Find where the given text appears and provide that cell's center as [X, Y] coordinate. 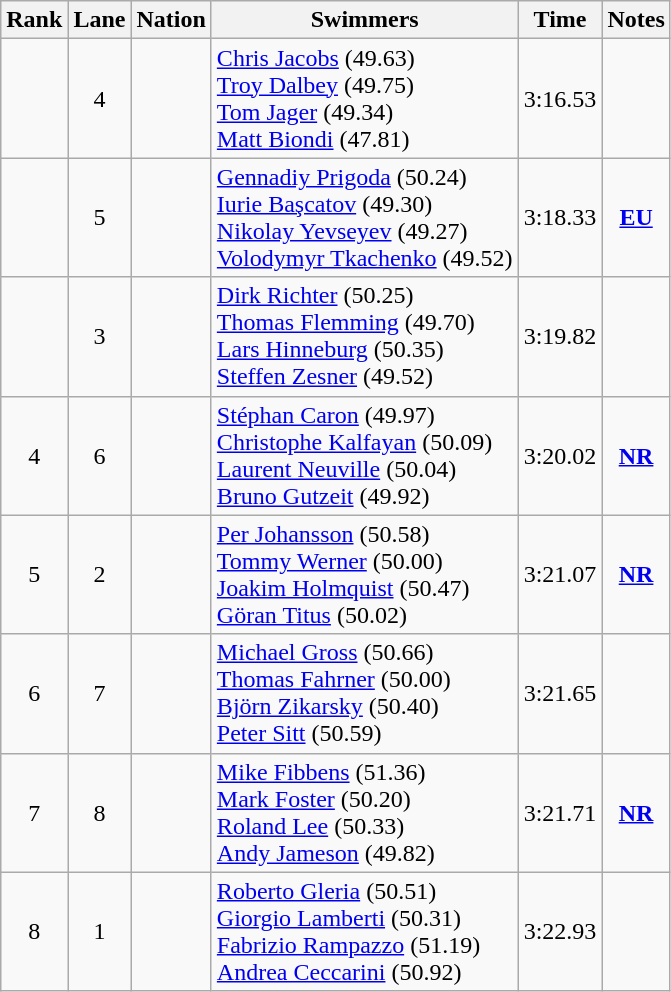
Nation [171, 20]
Notes [636, 20]
3:18.33 [560, 218]
Chris Jacobs (49.63)Troy Dalbey (49.75)Tom Jager (49.34)Matt Biondi (47.81) [364, 98]
3:21.65 [560, 694]
Time [560, 20]
EU [636, 218]
Michael Gross (50.66)Thomas Fahrner (50.00)Björn Zikarsky (50.40)Peter Sitt (50.59) [364, 694]
2 [100, 574]
Dirk Richter (50.25)Thomas Flemming (49.70)Lars Hinneburg (50.35)Steffen Zesner (49.52) [364, 336]
Stéphan Caron (49.97)Christophe Kalfayan (50.09)Laurent Neuville (50.04)Bruno Gutzeit (49.92) [364, 456]
3:22.93 [560, 932]
3:19.82 [560, 336]
3:16.53 [560, 98]
3:20.02 [560, 456]
3:21.71 [560, 812]
3:21.07 [560, 574]
1 [100, 932]
Gennadiy Prigoda (50.24)Iurie Başcatov (49.30)Nikolay Yevseyev (49.27)Volodymyr Tkachenko (49.52) [364, 218]
Swimmers [364, 20]
Mike Fibbens (51.36)Mark Foster (50.20)Roland Lee (50.33)Andy Jameson (49.82) [364, 812]
Lane [100, 20]
Per Johansson (50.58)Tommy Werner (50.00)Joakim Holmquist (50.47)Göran Titus (50.02) [364, 574]
Roberto Gleria (50.51)Giorgio Lamberti (50.31)Fabrizio Rampazzo (51.19)Andrea Ceccarini (50.92) [364, 932]
3 [100, 336]
Rank [34, 20]
